Identify which cell holds the provided text, then report its [x, y] central coordinate. 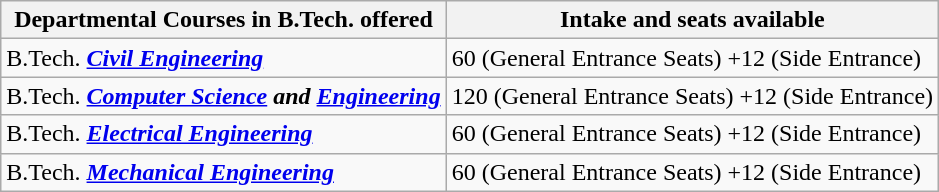
120 (General Entrance Seats) +12 (Side Entrance) [692, 96]
B.Tech. Mechanical Engineering [224, 172]
Intake and seats available [692, 20]
B.Tech. Civil Engineering [224, 58]
Departmental Courses in B.Tech. offered [224, 20]
B.Tech. Electrical Engineering [224, 134]
B.Tech. Computer Science and Engineering [224, 96]
